Return the [X, Y] coordinate for the center point of the cell that contains the specified text.  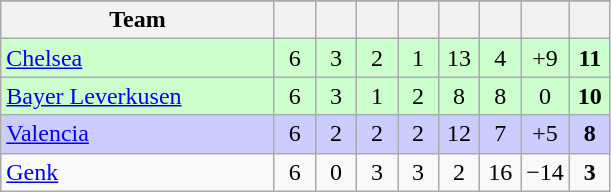
4 [500, 58]
13 [460, 58]
−14 [546, 172]
Genk [138, 172]
Bayer Leverkusen [138, 96]
Chelsea [138, 58]
Valencia [138, 134]
11 [590, 58]
+9 [546, 58]
Team [138, 20]
7 [500, 134]
12 [460, 134]
+5 [546, 134]
16 [500, 172]
10 [590, 96]
